Identify which cell holds the provided text, then report its [X, Y] central coordinate. 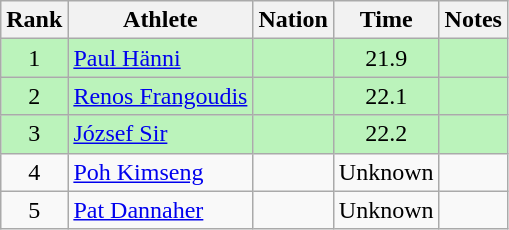
Athlete [160, 20]
Renos Frangoudis [160, 96]
2 [34, 96]
22.2 [386, 134]
Rank [34, 20]
5 [34, 210]
Pat Dannaher [160, 210]
József Sir [160, 134]
Notes [473, 20]
Poh Kimseng [160, 172]
Paul Hänni [160, 58]
Time [386, 20]
3 [34, 134]
Nation [293, 20]
4 [34, 172]
21.9 [386, 58]
22.1 [386, 96]
1 [34, 58]
